Provide the (x, y) coordinate of the cell's center where the given text is located.  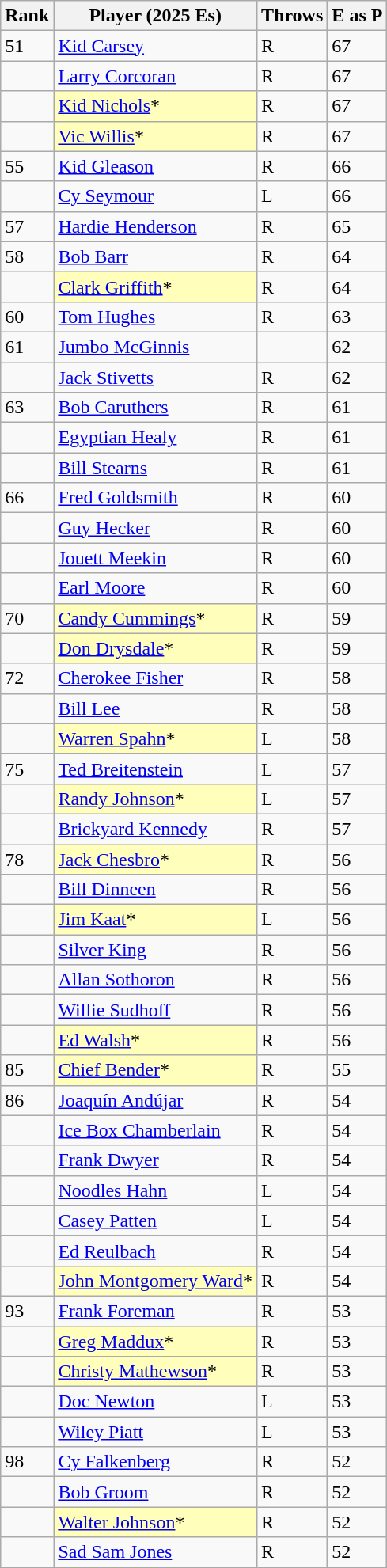
93 (27, 1311)
Silver King (155, 950)
Ed Walsh* (155, 1040)
65 (358, 226)
Bob Caruthers (155, 408)
78 (27, 859)
Bill Dinneen (155, 890)
98 (27, 1462)
Bob Groom (155, 1492)
Jack Chesbro* (155, 859)
Willie Sudhoff (155, 1010)
Chief Bender* (155, 1070)
Ice Box Chamberlain (155, 1130)
Jack Stivetts (155, 378)
John Montgomery Ward* (155, 1281)
Allan Sothoron (155, 980)
Ted Breitenstein (155, 769)
Clark Griffith* (155, 287)
Jumbo McGinnis (155, 347)
Sad Sam Jones (155, 1552)
Candy Cummings* (155, 618)
Ed Reulbach (155, 1251)
Kid Nichols* (155, 106)
Bill Stearns (155, 468)
Noodles Hahn (155, 1190)
Cherokee Fisher (155, 678)
Egyptian Healy (155, 438)
Frank Foreman (155, 1311)
Brickyard Kennedy (155, 829)
Greg Maddux* (155, 1342)
Rank (27, 16)
Doc Newton (155, 1402)
Randy Johnson* (155, 799)
72 (27, 678)
86 (27, 1100)
Cy Falkenberg (155, 1462)
Walter Johnson* (155, 1522)
Don Drysdale* (155, 648)
Player (2025 Es) (155, 16)
Jim Kaat* (155, 920)
Cy Seymour (155, 196)
Larry Corcoran (155, 76)
85 (27, 1070)
70 (27, 618)
Bob Barr (155, 256)
75 (27, 769)
Earl Moore (155, 588)
Throws (293, 16)
Tom Hughes (155, 317)
Kid Gleason (155, 166)
Jouett Meekin (155, 558)
E as P (358, 16)
Joaquín Andújar (155, 1100)
Guy Hecker (155, 528)
Fred Goldsmith (155, 498)
Christy Mathewson* (155, 1372)
Frank Dwyer (155, 1160)
Bill Lee (155, 708)
51 (27, 46)
Vic Willis* (155, 136)
Kid Carsey (155, 46)
Wiley Piatt (155, 1432)
Casey Patten (155, 1221)
Warren Spahn* (155, 738)
Hardie Henderson (155, 226)
